Detect which cell encompasses the target text, then output its [X, Y] center coordinate. 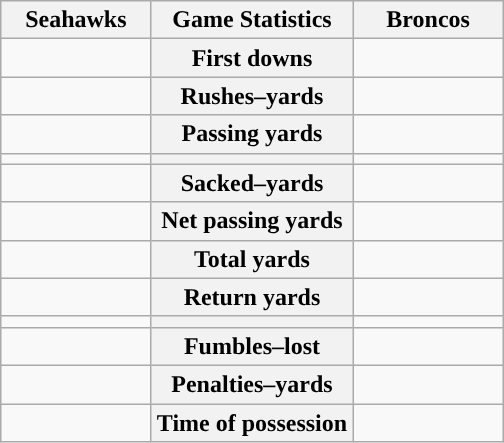
Return yards [252, 297]
Time of possession [252, 423]
Game Statistics [252, 20]
Fumbles–lost [252, 346]
First downs [252, 58]
Sacked–yards [252, 183]
Broncos [428, 20]
Penalties–yards [252, 384]
Net passing yards [252, 221]
Passing yards [252, 134]
Seahawks [76, 20]
Rushes–yards [252, 96]
Total yards [252, 259]
